From the cell containing the given text, extract its center point as [X, Y] coordinate. 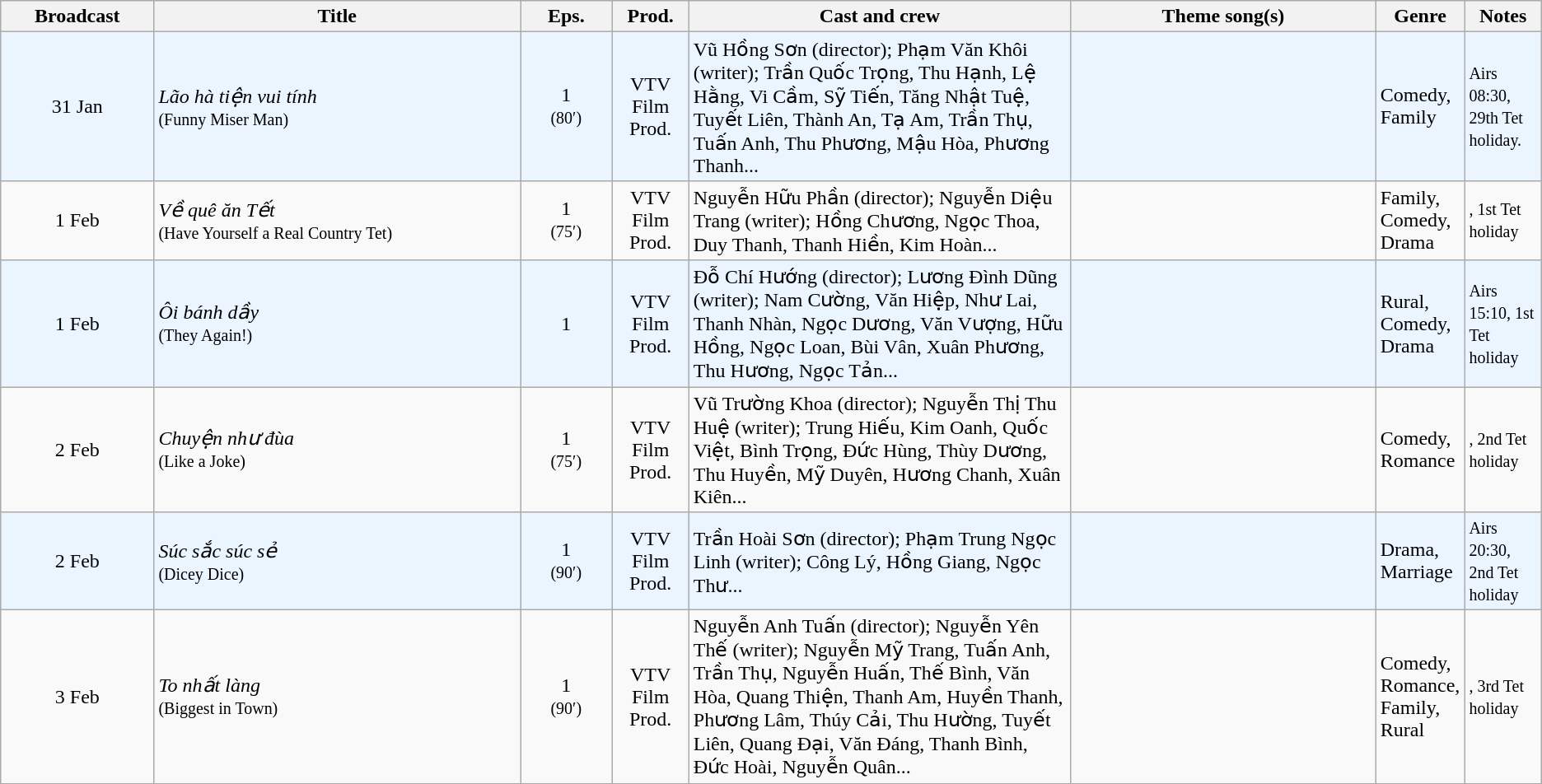
Súc sắc súc sẻ (Dicey Dice) [338, 562]
, 1st Tet holiday [1502, 221]
Notes [1502, 16]
31 Jan [77, 107]
To nhất làng (Biggest in Town) [338, 697]
Chuyện như đùa (Like a Joke) [338, 450]
Ôi bánh dầy (They Again!) [338, 324]
Airs 15:10, 1st Tet holiday [1502, 324]
Comedy, Family [1420, 107]
Airs 20:30, 2nd Tet holiday [1502, 562]
1 [567, 324]
Rural, Comedy, Drama [1420, 324]
Title [338, 16]
Family, Comedy, Drama [1420, 221]
Comedy, Romance [1420, 450]
Drama, Marriage [1420, 562]
Về quê ăn Tết (Have Yourself a Real Country Tet) [338, 221]
, 2nd Tet holiday [1502, 450]
, 3rd Tet holiday [1502, 697]
Airs 08:30, 29th Tet holiday. [1502, 107]
3 Feb [77, 697]
Genre [1420, 16]
1(80′) [567, 107]
Comedy, Romance, Family, Rural [1420, 697]
Cast and crew [880, 16]
Broadcast [77, 16]
Nguyễn Hữu Phần (director); Nguyễn Diệu Trang (writer); Hồng Chương, Ngọc Thoa, Duy Thanh, Thanh Hiền, Kim Hoàn... [880, 221]
Lão hà tiện vui tính (Funny Miser Man) [338, 107]
Trần Hoài Sơn (director); Phạm Trung Ngọc Linh (writer); Công Lý, Hồng Giang, Ngọc Thư... [880, 562]
Theme song(s) [1224, 16]
Prod. [651, 16]
Eps. [567, 16]
